Search for the cell housing the specified text and yield its [x, y] center coordinate. 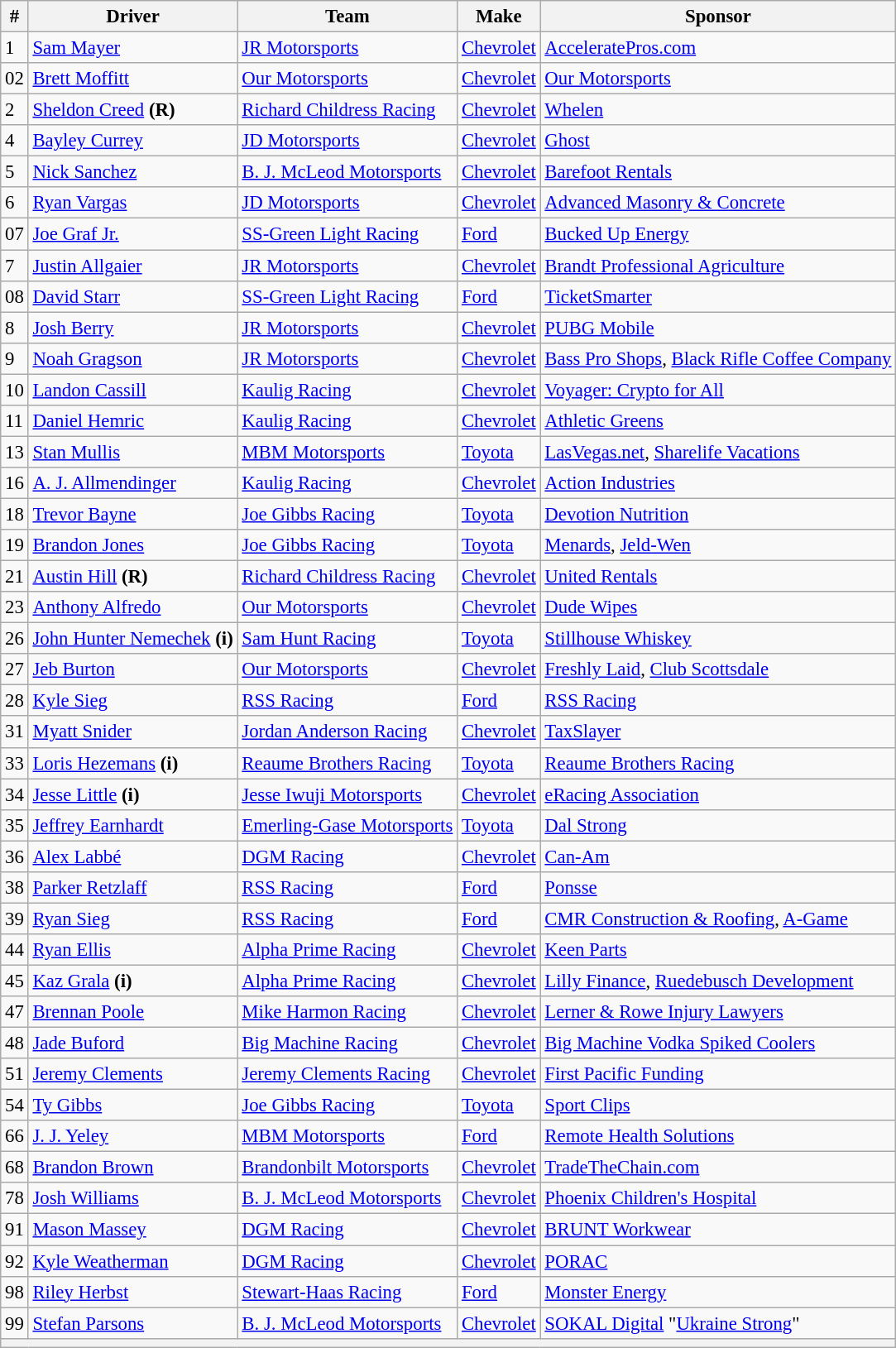
9 [15, 358]
Freshly Laid, Club Scottsdale [718, 669]
Remote Health Solutions [718, 1136]
Make [499, 17]
SOKAL Digital "Ukraine Strong" [718, 1323]
13 [15, 452]
Barefoot Rentals [718, 172]
66 [15, 1136]
Brennan Poole [132, 1012]
02 [15, 79]
Stefan Parsons [132, 1323]
Ryan Vargas [132, 203]
Athletic Greens [718, 421]
AcceleratePros.com [718, 48]
31 [15, 732]
Bucked Up Energy [718, 234]
10 [15, 390]
11 [15, 421]
98 [15, 1292]
TaxSlayer [718, 732]
Dal Strong [718, 825]
Sport Clips [718, 1106]
Action Industries [718, 483]
Lerner & Rowe Injury Lawyers [718, 1012]
Jordan Anderson Racing [347, 732]
Ty Gibbs [132, 1106]
Brandonbilt Motorsports [347, 1168]
TradeTheChain.com [718, 1168]
BRUNT Workwear [718, 1230]
Noah Gragson [132, 358]
John Hunter Nemechek (i) [132, 639]
David Starr [132, 296]
Kaz Grala (i) [132, 981]
54 [15, 1106]
39 [15, 919]
Daniel Hemric [132, 421]
Advanced Masonry & Concrete [718, 203]
Brandt Professional Agriculture [718, 266]
PUBG Mobile [718, 328]
Jade Buford [132, 1043]
Stillhouse Whiskey [718, 639]
Nick Sanchez [132, 172]
Monster Energy [718, 1292]
Brett Moffitt [132, 79]
Kyle Sieg [132, 701]
Jeremy Clements Racing [347, 1074]
Myatt Snider [132, 732]
19 [15, 545]
Dude Wipes [718, 607]
Keen Parts [718, 950]
27 [15, 669]
38 [15, 888]
Jeffrey Earnhardt [132, 825]
TicketSmarter [718, 296]
51 [15, 1074]
Jesse Little (i) [132, 794]
47 [15, 1012]
Sam Mayer [132, 48]
91 [15, 1230]
Menards, Jeld-Wen [718, 545]
Devotion Nutrition [718, 514]
36 [15, 856]
Sam Hunt Racing [347, 639]
Lilly Finance, Ruedebusch Development [718, 981]
Ponsse [718, 888]
99 [15, 1323]
45 [15, 981]
08 [15, 296]
Bayley Currey [132, 141]
07 [15, 234]
Trevor Bayne [132, 514]
Loris Hezemans (i) [132, 763]
First Pacific Funding [718, 1074]
35 [15, 825]
Josh Berry [132, 328]
Landon Cassill [132, 390]
Jeremy Clements [132, 1074]
PORAC [718, 1261]
Stan Mullis [132, 452]
2 [15, 110]
Kyle Weatherman [132, 1261]
Can-Am [718, 856]
Emerling-Gase Motorsports [347, 825]
4 [15, 141]
Driver [132, 17]
26 [15, 639]
Big Machine Vodka Spiked Coolers [718, 1043]
6 [15, 203]
7 [15, 266]
Jeb Burton [132, 669]
eRacing Association [718, 794]
Joe Graf Jr. [132, 234]
Stewart-Haas Racing [347, 1292]
78 [15, 1199]
Ghost [718, 141]
Phoenix Children's Hospital [718, 1199]
Brandon Jones [132, 545]
Brandon Brown [132, 1168]
23 [15, 607]
Mike Harmon Racing [347, 1012]
18 [15, 514]
44 [15, 950]
Sheldon Creed (R) [132, 110]
1 [15, 48]
LasVegas.net, Sharelife Vacations [718, 452]
Mason Massey [132, 1230]
21 [15, 577]
Bass Pro Shops, Black Rifle Coffee Company [718, 358]
Big Machine Racing [347, 1043]
A. J. Allmendinger [132, 483]
United Rentals [718, 577]
J. J. Yeley [132, 1136]
Voyager: Crypto for All [718, 390]
Alex Labbé [132, 856]
5 [15, 172]
92 [15, 1261]
34 [15, 794]
8 [15, 328]
Jesse Iwuji Motorsports [347, 794]
Anthony Alfredo [132, 607]
Parker Retzlaff [132, 888]
Justin Allgaier [132, 266]
Ryan Ellis [132, 950]
Austin Hill (R) [132, 577]
Josh Williams [132, 1199]
Riley Herbst [132, 1292]
Sponsor [718, 17]
48 [15, 1043]
28 [15, 701]
33 [15, 763]
# [15, 17]
Team [347, 17]
Whelen [718, 110]
Ryan Sieg [132, 919]
68 [15, 1168]
16 [15, 483]
CMR Construction & Roofing, A-Game [718, 919]
